Find where the given text appears and provide that cell's center as (x, y) coordinate. 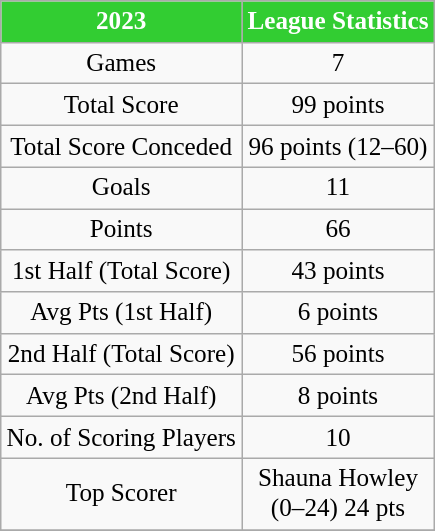
Top Scorer (122, 494)
99 points (338, 105)
96 points (12–60) (338, 146)
Shauna Howley(0–24) 24 pts (338, 494)
Avg Pts (2nd Half) (122, 396)
No. of Scoring Players (122, 437)
2023 (122, 22)
Avg Pts (1st Half) (122, 313)
11 (338, 188)
66 (338, 229)
6 points (338, 313)
Goals (122, 188)
Total Score (122, 105)
2nd Half (Total Score) (122, 354)
Total Score Conceded (122, 146)
10 (338, 437)
1st Half (Total Score) (122, 271)
7 (338, 63)
Games (122, 63)
League Statistics (338, 22)
43 points (338, 271)
Points (122, 229)
8 points (338, 396)
56 points (338, 354)
